For the text-containing cell, return its midpoint in (x, y) coordinate format. 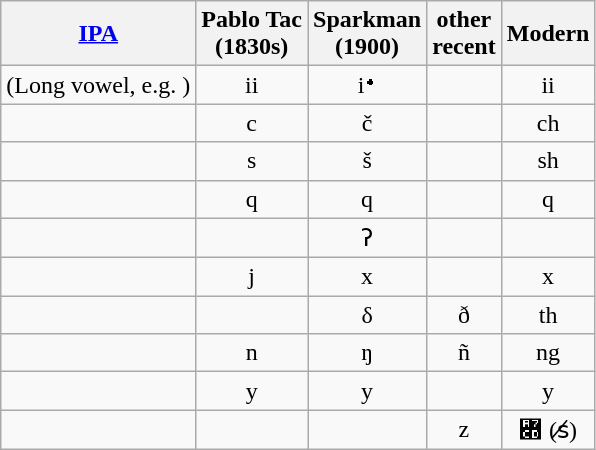
ð (464, 315)
th (548, 315)
iꞏ (368, 85)
ñ (464, 353)
Modern (548, 34)
IPA (98, 34)
s (252, 161)
j (252, 277)
c (252, 123)
š (368, 161)
δ (368, 315)
sh (548, 161)
z (464, 430)
Pablo Tac (1830s) (252, 34)
ng (548, 353)
otherrecent (464, 34)
č (368, 123)
ꟍ (s̸) (548, 430)
ʔ (368, 238)
ŋ (368, 353)
n (252, 353)
(Long vowel, e.g. ) (98, 85)
Sparkman (1900) (368, 34)
ch (548, 123)
